Locate the cell with the specified text and output its [x, y] center coordinate. 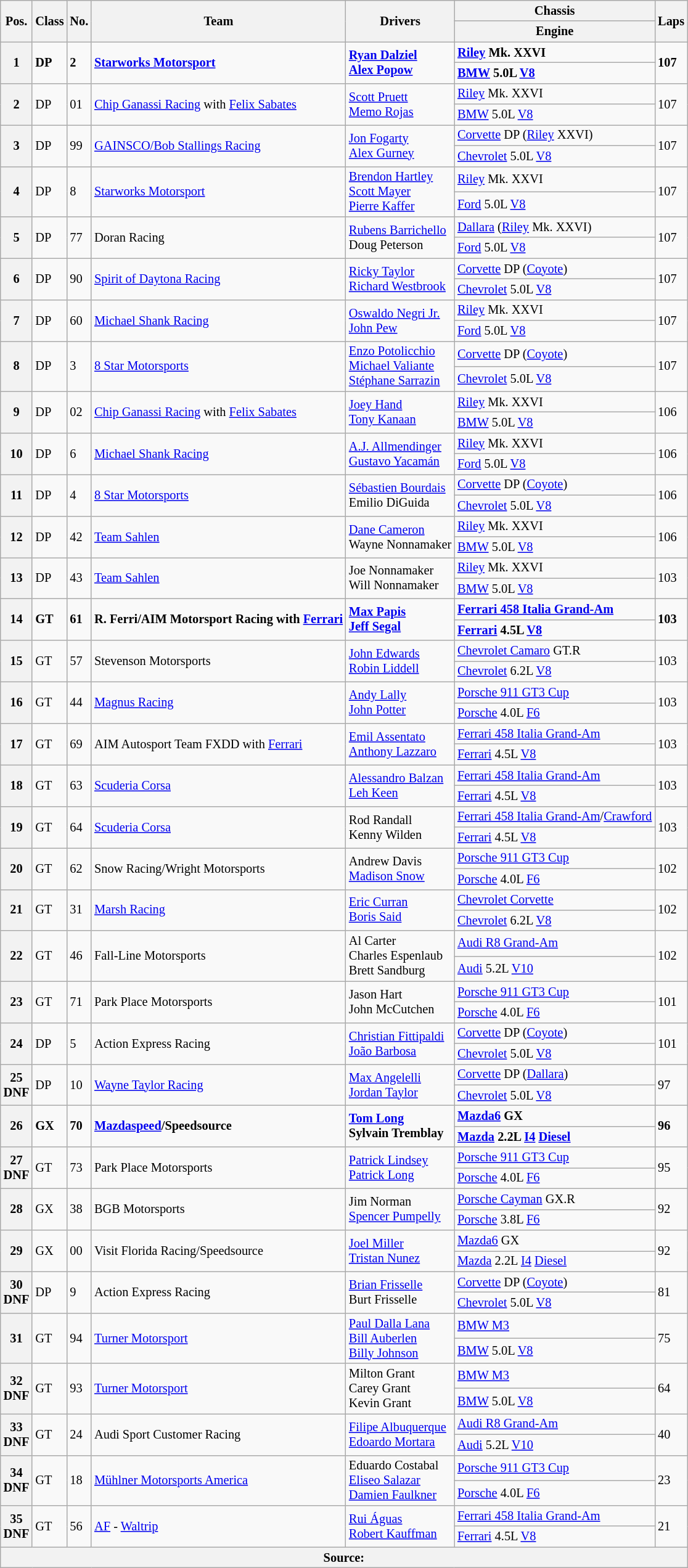
1 [17, 63]
Jason Hart John McCutchen [400, 1002]
Engine [555, 31]
Jim Norman Spencer Pumpelly [400, 1209]
Laps [671, 21]
Oswaldo Negri Jr. John Pew [400, 321]
Mühlner Motorsports America [218, 1480]
60 [79, 321]
Sébastien Bourdais Emilio DiGuida [400, 494]
32DNF [17, 1389]
97 [671, 1085]
Spirit of Daytona Racing [218, 279]
Audi Sport Customer Racing [218, 1434]
Rod Randall Kenny Wilden [400, 827]
13 [17, 578]
Marsh Racing [218, 910]
AF - Waltrip [218, 1526]
Brian Frisselle Burt Frisselle [400, 1292]
Magnus Racing [218, 703]
Team [218, 21]
16 [17, 703]
73 [79, 1167]
90 [79, 279]
Dallara (Riley Mk. XXVI) [555, 227]
Class [49, 21]
Max Papis Jeff Segal [400, 619]
7 [17, 321]
30DNF [17, 1292]
26 [17, 1127]
Rubens Barrichello Doug Peterson [400, 237]
43 [79, 578]
Ricky Taylor Richard Westbrook [400, 279]
Source: [344, 1558]
Visit Florida Racing/Speedsource [218, 1250]
Eric Curran Boris Said [400, 910]
46 [79, 956]
96 [671, 1127]
Eduardo Costabal Eliseo Salazar Damien Faulkner [400, 1480]
BGB Motorsports [218, 1209]
No. [79, 21]
Pos. [17, 21]
02 [79, 412]
Christian Fittipaldi João Barbosa [400, 1043]
Ryan Dalziel Alex Popow [400, 63]
Patrick Lindsey Patrick Long [400, 1167]
28 [17, 1209]
GAINSCO/Bob Stallings Racing [218, 145]
01 [79, 104]
25DNF [17, 1085]
34DNF [17, 1480]
62 [79, 868]
12 [17, 536]
20 [17, 868]
94 [79, 1338]
Milton Grant Carey Grant Kevin Grant [400, 1389]
Scott Pruett Memo Rojas [400, 104]
R. Ferri/AIM Motorsport Racing with Ferrari [218, 619]
Chassis [555, 10]
Corvette DP (Riley XXVI) [555, 135]
15 [17, 661]
Ferrari 458 Italia Grand-Am/Crawford [555, 817]
33DNF [17, 1434]
27DNF [17, 1167]
AIM Autosport Team FXDD with Ferrari [218, 743]
Porsche Cayman GX.R [555, 1199]
Andrew Davis Madison Snow [400, 868]
29 [17, 1250]
Mazdaspeed/Speedsource [218, 1127]
Andy Lally John Potter [400, 703]
42 [79, 536]
Joe Nonnamaker Will Nonnamaker [400, 578]
70 [79, 1127]
71 [79, 1002]
17 [17, 743]
Paul Dalla Lana Bill Auberlen Billy Johnson [400, 1338]
63 [79, 785]
Drivers [400, 21]
93 [79, 1389]
A.J. Allmendinger Gustavo Yacamán [400, 454]
Alessandro Balzan Leh Keen [400, 785]
Snow Racing/Wright Motorsports [218, 868]
Max Angelelli Jordan Taylor [400, 1085]
40 [671, 1434]
Rui Águas Robert Kauffman [400, 1526]
Chevrolet Camaro GT.R [555, 651]
Al Carter Charles Espenlaub Brett Sandburg [400, 956]
95 [671, 1167]
00 [79, 1250]
77 [79, 237]
14 [17, 619]
19 [17, 827]
Joel Miller Tristan Nunez [400, 1250]
Filipe Albuquerque Edoardo Mortara [400, 1434]
75 [671, 1338]
Fall-Line Motorsports [218, 956]
11 [17, 494]
81 [671, 1292]
44 [79, 703]
Dane Cameron Wayne Nonnamaker [400, 536]
Joey Hand Tony Kanaan [400, 412]
56 [79, 1526]
John Edwards Robin Liddell [400, 661]
35DNF [17, 1526]
38 [79, 1209]
Corvette DP (Dallara) [555, 1074]
Wayne Taylor Racing [218, 1085]
Stevenson Motorsports [218, 661]
Jon Fogarty Alex Gurney [400, 145]
Emil Assentato Anthony Lazzaro [400, 743]
Enzo Potolicchio Michael Valiante Stéphane Sarrazin [400, 366]
Porsche 3.8L F6 [555, 1220]
Doran Racing [218, 237]
61 [79, 619]
Brendon Hartley Scott Mayer Pierre Kaffer [400, 192]
99 [79, 145]
Chevrolet Corvette [555, 900]
57 [79, 661]
Tom Long Sylvain Tremblay [400, 1127]
22 [17, 956]
69 [79, 743]
